Search for the cell housing the specified text and yield its (x, y) center coordinate. 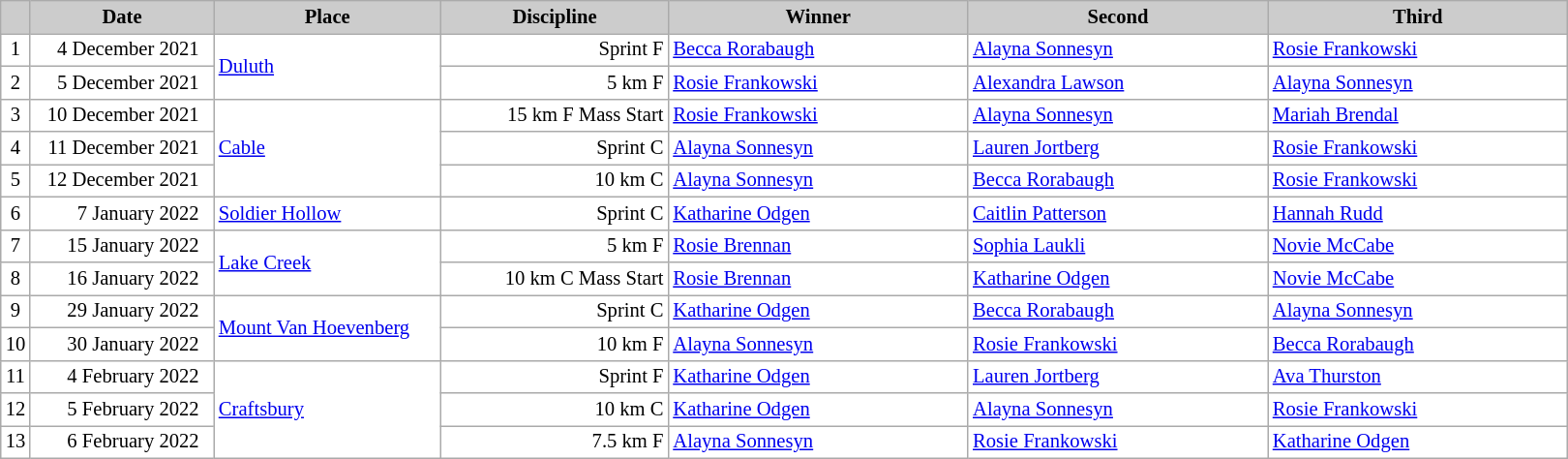
10 December 2021 (122, 115)
13 (15, 442)
Second (1118, 16)
Third (1418, 16)
6 February 2022 (122, 442)
Date (122, 16)
Discipline (556, 16)
15 km F Mass Start (556, 115)
11 (15, 377)
Winner (818, 16)
Lake Creek (327, 262)
12 (15, 410)
Hannah Rudd (1418, 213)
10 km C Mass Start (556, 278)
Cable (327, 147)
Ava Thurston (1418, 377)
Soldier Hollow (327, 213)
Alexandra Lawson (1118, 82)
9 (15, 311)
15 January 2022 (122, 246)
Sophia Laukli (1118, 246)
Mariah Brendal (1418, 115)
Caitlin Patterson (1118, 213)
4 February 2022 (122, 377)
16 January 2022 (122, 278)
11 December 2021 (122, 148)
29 January 2022 (122, 311)
6 (15, 213)
Craftsbury (327, 409)
5 (15, 180)
10 km F (556, 344)
4 December 2021 (122, 49)
7.5 km F (556, 442)
30 January 2022 (122, 344)
5 December 2021 (122, 82)
7 (15, 246)
1 (15, 49)
2 (15, 82)
10 (15, 344)
12 December 2021 (122, 180)
Duluth (327, 66)
8 (15, 278)
3 (15, 115)
5 February 2022 (122, 410)
Mount Van Hoevenberg (327, 327)
4 (15, 148)
Place (327, 16)
7 January 2022 (122, 213)
